For the text-containing cell, return its midpoint in (X, Y) coordinate format. 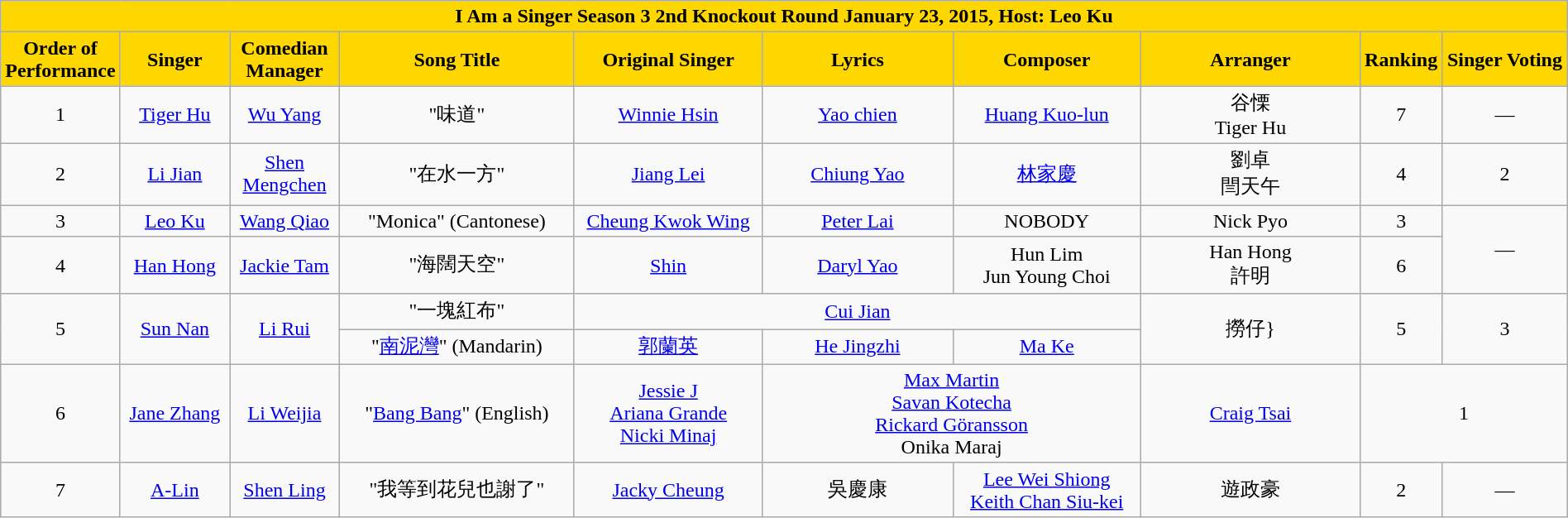
吳慶康 (858, 490)
林家慶 (1047, 174)
"一塊紅布" (457, 311)
A-Lin (175, 490)
Nick Pyo (1250, 221)
Cui Jian (857, 311)
Original Singer (668, 60)
"在水一方" (457, 174)
Ranking (1401, 60)
Leo Ku (175, 221)
Chiung Yao (858, 174)
Singer Voting (1505, 60)
Jacky Cheung (668, 490)
Ma Ke (1047, 348)
Jessie JAriana GrandeNicki Minaj (668, 414)
郭蘭英 (668, 348)
I Am a Singer Season 3 2nd Knockout Round January 23, 2015, Host: Leo Ku (784, 17)
Li Rui (284, 329)
Jackie Tam (284, 266)
Winnie Hsin (668, 115)
Shen Mengchen (284, 174)
Sun Nan (175, 329)
He Jingzhi (858, 348)
Huang Kuo-lun (1047, 115)
Wu Yang (284, 115)
劉卓閆天午 (1250, 174)
Shin (668, 266)
Han Hong許明 (1250, 266)
撈仔} (1250, 329)
Hun LimJun Young Choi (1047, 266)
NOBODY (1047, 221)
Tiger Hu (175, 115)
Singer (175, 60)
Shen Ling (284, 490)
Jiang Lei (668, 174)
Daryl Yao (858, 266)
Order of Performance (60, 60)
Composer (1047, 60)
Yao chien (858, 115)
Li Jian (175, 174)
Li Weijia (284, 414)
Max MartinSavan KotechaRickard GöranssonOnika Maraj (952, 414)
"味道" (457, 115)
Cheung Kwok Wing (668, 221)
遊政豪 (1250, 490)
"Monica" (Cantonese) (457, 221)
"南泥灣" (Mandarin) (457, 348)
Craig Tsai (1250, 414)
Lyrics (858, 60)
Arranger (1250, 60)
Peter Lai (858, 221)
"我等到花兒也謝了" (457, 490)
谷慄Tiger Hu (1250, 115)
"Bang Bang" (English) (457, 414)
Jane Zhang (175, 414)
"海闊天空" (457, 266)
Lee Wei ShiongKeith Chan Siu-kei (1047, 490)
Song Title (457, 60)
Comedian Manager (284, 60)
Wang Qiao (284, 221)
Han Hong (175, 266)
